Capture the cell that displays the provided text and extract its [x, y] central coordinate. 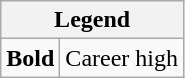
Career high [122, 58]
Bold [30, 58]
Legend [92, 20]
